Return the (X, Y) coordinate for the center point of the cell that contains the specified text.  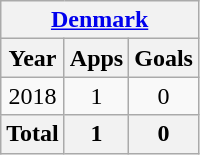
Goals (164, 58)
Apps (96, 58)
Denmark (100, 20)
Total (33, 134)
Year (33, 58)
2018 (33, 96)
